Extract the [X, Y] coordinate from the center of the cell holding the provided text.  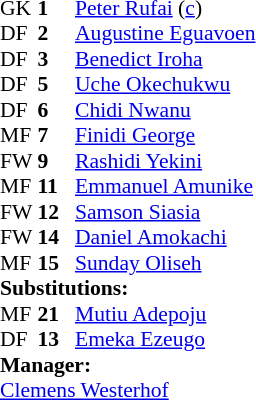
Emmanuel Amunike [165, 187]
Uche Okechukwu [165, 85]
3 [57, 59]
21 [57, 314]
Samson Siasia [165, 212]
Sunday Oliseh [165, 263]
7 [57, 135]
11 [57, 187]
9 [57, 161]
2 [57, 33]
5 [57, 85]
Benedict Iroha [165, 59]
13 [57, 339]
15 [57, 263]
Augustine Eguavoen [165, 33]
Chidi Nwanu [165, 110]
Daniel Amokachi [165, 237]
Substitutions: [128, 289]
14 [57, 237]
Emeka Ezeugo [165, 339]
12 [57, 212]
Rashidi Yekini [165, 161]
Mutiu Adepoju [165, 314]
6 [57, 110]
Manager: [128, 365]
Finidi George [165, 135]
